Find where the given text appears and provide that cell's center as (X, Y) coordinate. 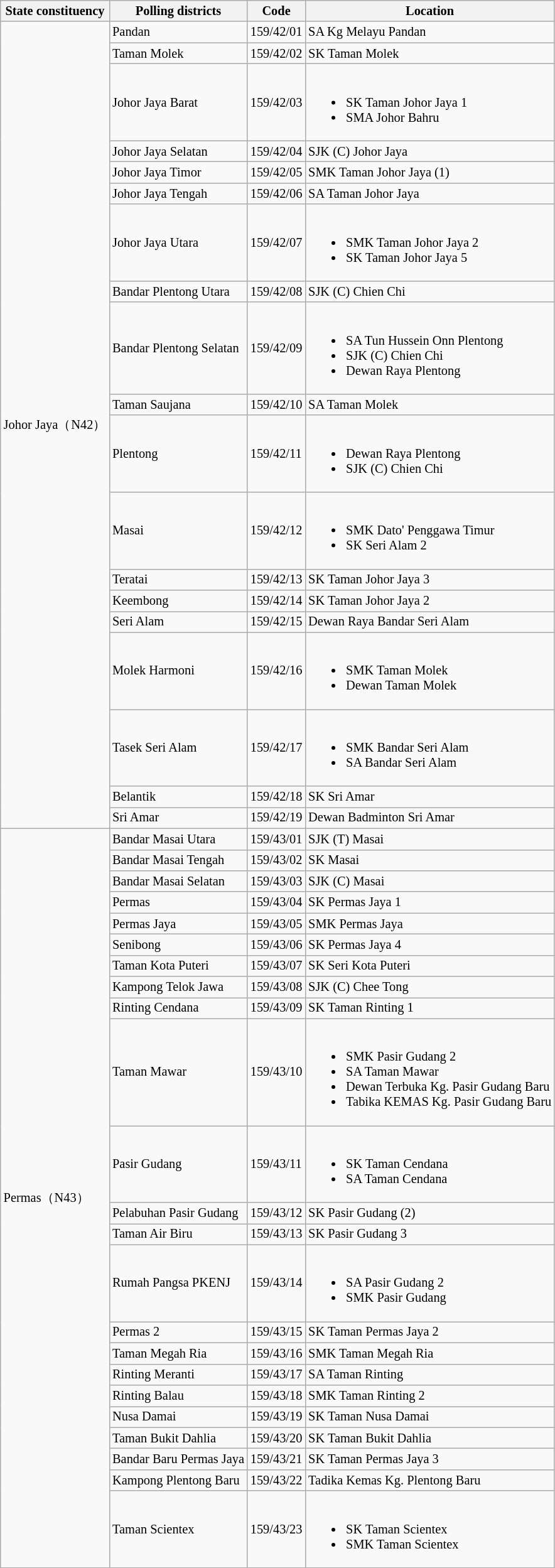
159/43/04 (276, 902)
Molek Harmoni (178, 671)
159/42/04 (276, 151)
Pelabuhan Pasir Gudang (178, 1213)
SMK Permas Jaya (429, 924)
Rinting Balau (178, 1395)
Taman Air Biru (178, 1234)
Senibong (178, 944)
Bandar Masai Selatan (178, 881)
159/43/16 (276, 1353)
Permas 2 (178, 1332)
Bandar Masai Tengah (178, 860)
159/43/18 (276, 1395)
Kampong Telok Jawa (178, 987)
Taman Megah Ria (178, 1353)
159/42/06 (276, 193)
159/42/15 (276, 622)
SK Taman Nusa Damai (429, 1417)
SK Permas Jaya 1 (429, 902)
Seri Alam (178, 622)
SJK (C) Chee Tong (429, 987)
159/42/01 (276, 32)
Location (429, 11)
Tasek Seri Alam (178, 747)
159/43/20 (276, 1438)
SK Pasir Gudang (2) (429, 1213)
SA Kg Melayu Pandan (429, 32)
SJK (T) Masai (429, 839)
Dewan Raya Bandar Seri Alam (429, 622)
Johor Jaya Timor (178, 172)
Pandan (178, 32)
SMK Taman Rinting 2 (429, 1395)
SA Tun Hussein Onn PlentongSJK (C) Chien ChiDewan Raya Plentong (429, 348)
Taman Molek (178, 53)
Dewan Badminton Sri Amar (429, 818)
SJK (C) Johor Jaya (429, 151)
Permas (178, 902)
Tadika Kemas Kg. Plentong Baru (429, 1480)
159/42/17 (276, 747)
SA Pasir Gudang 2SMK Pasir Gudang (429, 1283)
159/43/03 (276, 881)
159/43/11 (276, 1164)
SA Taman Johor Jaya (429, 193)
Keembong (178, 600)
SK Taman Molek (429, 53)
Masai (178, 530)
Taman Saujana (178, 404)
SK Taman Johor Jaya 3 (429, 580)
159/42/05 (276, 172)
159/43/19 (276, 1417)
Dewan Raya PlentongSJK (C) Chien Chi (429, 453)
Permas Jaya (178, 924)
SMK Taman Johor Jaya 2SK Taman Johor Jaya 5 (429, 242)
Pasir Gudang (178, 1164)
Belantik (178, 797)
SJK (C) Chien Chi (429, 291)
159/42/09 (276, 348)
159/43/05 (276, 924)
SMK Taman MolekDewan Taman Molek (429, 671)
159/42/10 (276, 404)
159/43/12 (276, 1213)
SJK (C) Masai (429, 881)
159/43/23 (276, 1529)
159/42/08 (276, 291)
SK Taman ScientexSMK Taman Scientex (429, 1529)
Johor Jaya（N42） (55, 424)
159/42/16 (276, 671)
Bandar Masai Utara (178, 839)
159/42/11 (276, 453)
Sri Amar (178, 818)
Taman Mawar (178, 1072)
Bandar Plentong Utara (178, 291)
159/43/22 (276, 1480)
Nusa Damai (178, 1417)
159/43/06 (276, 944)
Johor Jaya Barat (178, 102)
159/43/13 (276, 1234)
Rinting Meranti (178, 1375)
SMK Bandar Seri AlamSA Bandar Seri Alam (429, 747)
159/43/17 (276, 1375)
Taman Kota Puteri (178, 966)
SK Seri Kota Puteri (429, 966)
Polling districts (178, 11)
159/43/21 (276, 1459)
State constituency (55, 11)
159/42/14 (276, 600)
159/43/08 (276, 987)
159/42/07 (276, 242)
159/43/10 (276, 1072)
SK Permas Jaya 4 (429, 944)
SA Taman Rinting (429, 1375)
SK Taman Johor Jaya 1SMA Johor Bahru (429, 102)
SMK Taman Megah Ria (429, 1353)
SK Taman CendanaSA Taman Cendana (429, 1164)
Bandar Plentong Selatan (178, 348)
SK Taman Permas Jaya 2 (429, 1332)
Taman Bukit Dahlia (178, 1438)
SK Sri Amar (429, 797)
SK Taman Rinting 1 (429, 1008)
159/43/01 (276, 839)
Rumah Pangsa PKENJ (178, 1283)
159/43/09 (276, 1008)
SK Pasir Gudang 3 (429, 1234)
159/42/02 (276, 53)
159/43/14 (276, 1283)
159/43/02 (276, 860)
Code (276, 11)
Teratai (178, 580)
SK Masai (429, 860)
Taman Scientex (178, 1529)
SMK Dato' Penggawa TimurSK Seri Alam 2 (429, 530)
159/42/19 (276, 818)
SMK Taman Johor Jaya (1) (429, 172)
159/43/07 (276, 966)
Johor Jaya Tengah (178, 193)
SK Taman Bukit Dahlia (429, 1438)
Johor Jaya Utara (178, 242)
159/42/03 (276, 102)
Permas（N43） (55, 1198)
Bandar Baru Permas Jaya (178, 1459)
SMK Pasir Gudang 2SA Taman MawarDewan Terbuka Kg. Pasir Gudang BaruTabika KEMAS Kg. Pasir Gudang Baru (429, 1072)
159/42/13 (276, 580)
SK Taman Permas Jaya 3 (429, 1459)
Plentong (178, 453)
159/42/18 (276, 797)
Rinting Cendana (178, 1008)
SK Taman Johor Jaya 2 (429, 600)
Kampong Plentong Baru (178, 1480)
SA Taman Molek (429, 404)
159/43/15 (276, 1332)
Johor Jaya Selatan (178, 151)
159/42/12 (276, 530)
